Detect which cell encompasses the target text, then output its (x, y) center coordinate. 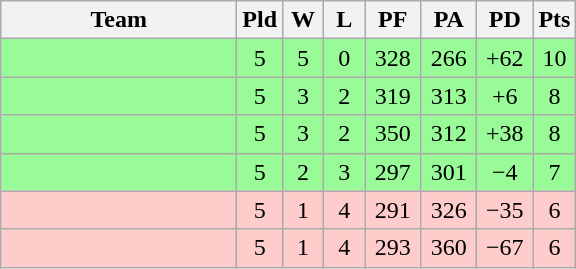
301 (449, 172)
−35 (505, 210)
−67 (505, 248)
360 (449, 248)
319 (393, 96)
−4 (505, 172)
Team (119, 20)
266 (449, 58)
293 (393, 248)
+38 (505, 134)
350 (393, 134)
7 (554, 172)
291 (393, 210)
326 (449, 210)
328 (393, 58)
PF (393, 20)
+6 (505, 96)
PA (449, 20)
10 (554, 58)
Pld (260, 20)
+62 (505, 58)
Pts (554, 20)
0 (344, 58)
297 (393, 172)
PD (505, 20)
313 (449, 96)
312 (449, 134)
L (344, 20)
W (304, 20)
